Pinpoint the cell where the given text exists, returning its [X, Y] midpoint coordinate. 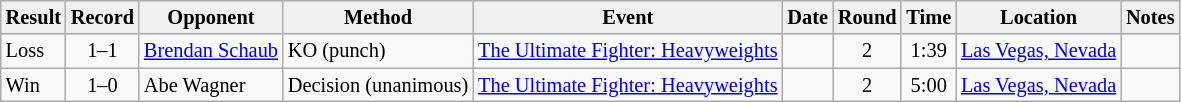
Decision (unanimous) [378, 85]
Brendan Schaub [211, 51]
1–1 [102, 51]
KO (punch) [378, 51]
Event [628, 17]
Abe Wagner [211, 85]
Notes [1150, 17]
Loss [34, 51]
1:39 [928, 51]
1–0 [102, 85]
Method [378, 17]
Result [34, 17]
Date [807, 17]
Record [102, 17]
Round [868, 17]
5:00 [928, 85]
Location [1038, 17]
Win [34, 85]
Time [928, 17]
Opponent [211, 17]
